Detect which cell encompasses the target text, then output its [x, y] center coordinate. 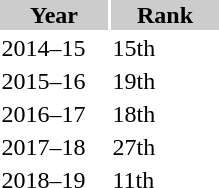
2016–17 [54, 114]
Year [54, 15]
Rank [165, 15]
2017–18 [54, 147]
27th [165, 147]
15th [165, 48]
19th [165, 81]
2014–15 [54, 48]
18th [165, 114]
2015–16 [54, 81]
